Return [x, y] of the center of cell containing provided text 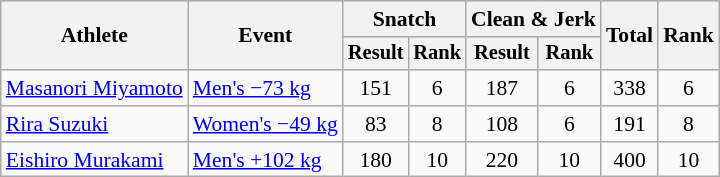
Masanori Miyamoto [94, 88]
Rira Suzuki [94, 124]
Snatch [404, 19]
83 [376, 124]
151 [376, 88]
108 [502, 124]
Event [266, 36]
191 [630, 124]
Total [630, 36]
338 [630, 88]
Men's −73 kg [266, 88]
Athlete [94, 36]
Women's −49 kg [266, 124]
187 [502, 88]
Clean & Jerk [534, 19]
